Search for the cell housing the specified text and yield its (X, Y) center coordinate. 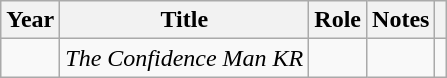
Title (184, 20)
The Confidence Man KR (184, 58)
Role (338, 20)
Notes (401, 20)
Year (30, 20)
